Scan for the cell matching the given text and deliver its [X, Y] coordinate at center. 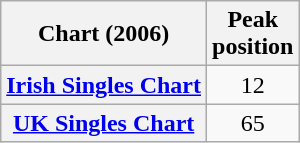
Peakposition [253, 34]
Chart (2006) [104, 34]
65 [253, 123]
Irish Singles Chart [104, 85]
UK Singles Chart [104, 123]
12 [253, 85]
